Provide the [X, Y] coordinate of the cell's center where the given text is located.  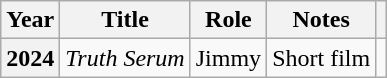
Truth Serum [125, 58]
Year [30, 20]
Title [125, 20]
Role [228, 20]
Jimmy [228, 58]
Short film [322, 58]
2024 [30, 58]
Notes [322, 20]
